Output the [x, y] coordinate of the center of the cell containing the given text.  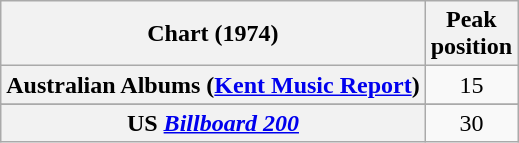
30 [471, 123]
US Billboard 200 [213, 123]
Australian Albums (Kent Music Report) [213, 85]
15 [471, 85]
Peakposition [471, 34]
Chart (1974) [213, 34]
